Find where the given text appears and provide that cell's center as (x, y) coordinate. 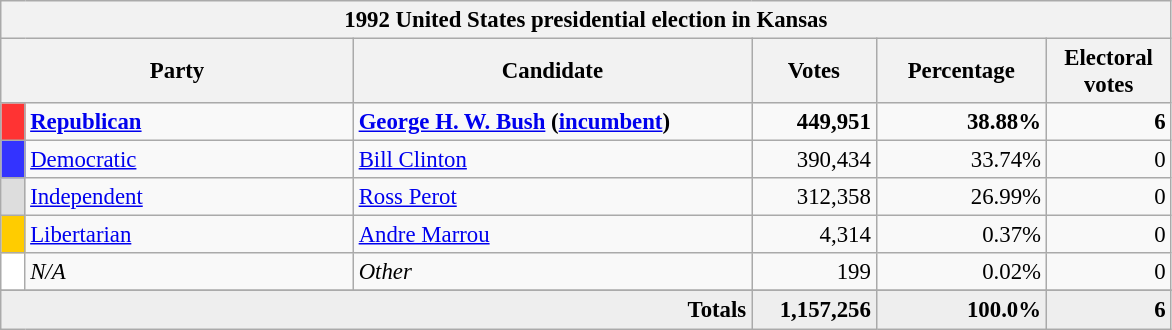
Party (178, 72)
Electoral votes (1108, 72)
Votes (814, 72)
Totals (376, 310)
Ross Perot (552, 197)
4,314 (814, 235)
390,434 (814, 160)
Percentage (961, 72)
312,358 (814, 197)
33.74% (961, 160)
Andre Marrou (552, 235)
100.0% (961, 310)
Libertarian (189, 235)
Independent (189, 197)
Candidate (552, 72)
George H. W. Bush (incumbent) (552, 122)
449,951 (814, 122)
0.02% (961, 273)
199 (814, 273)
0.37% (961, 235)
Other (552, 273)
N/A (189, 273)
Bill Clinton (552, 160)
1992 United States presidential election in Kansas (586, 20)
1,157,256 (814, 310)
26.99% (961, 197)
Democratic (189, 160)
38.88% (961, 122)
Republican (189, 122)
